Output the (x, y) coordinate of the center of the cell containing the given text.  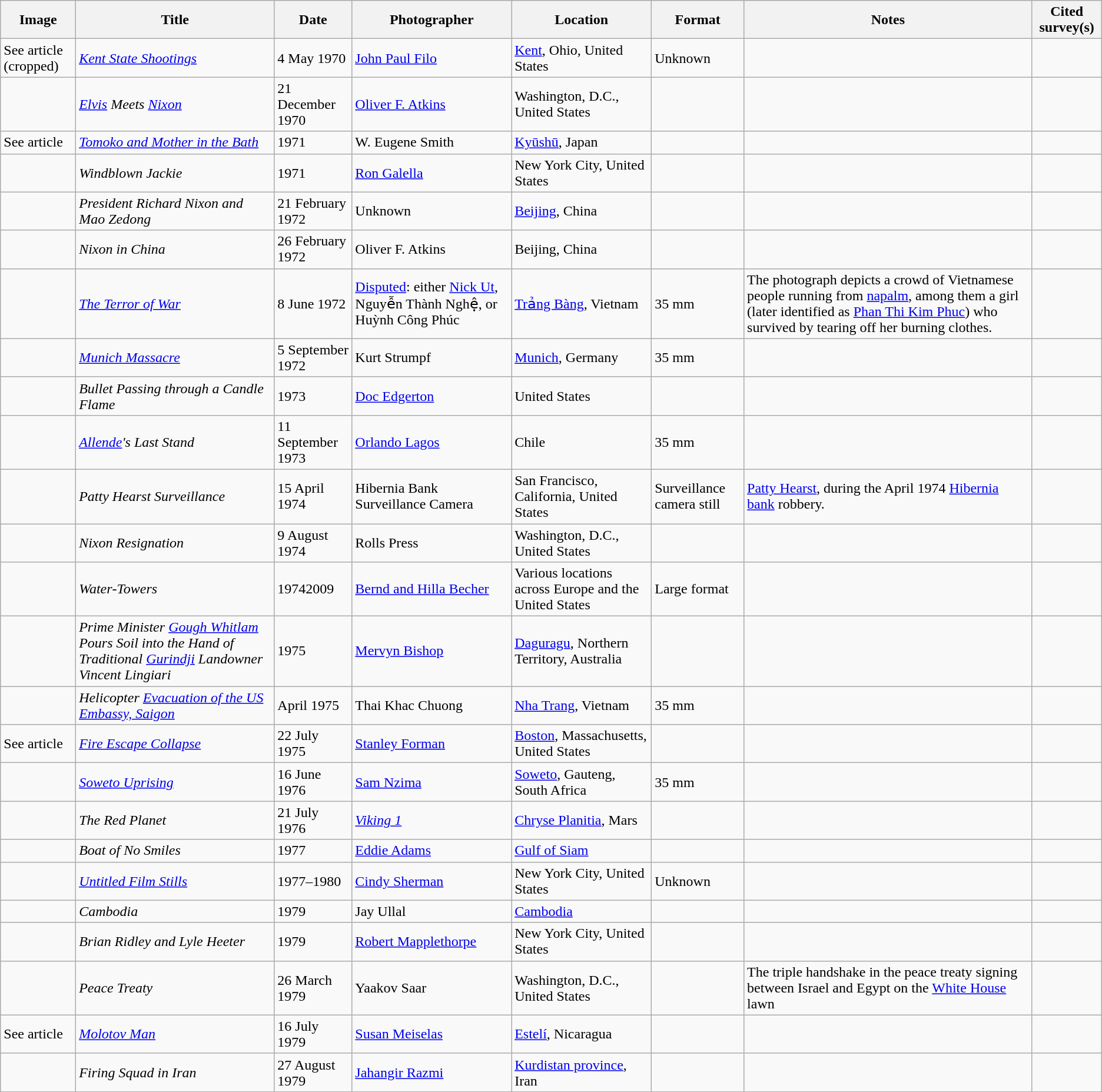
Photographer (432, 20)
Doc Edgerton (432, 396)
Mervyn Bishop (432, 651)
Eddie Adams (432, 851)
15 April 1974 (313, 496)
John Paul Filo (432, 58)
The triple handshake in the peace treaty signing between Israel and Egypt on the White House lawn (888, 988)
Soweto, Gauteng, South Africa (582, 782)
President Richard Nixon and Mao Zedong (175, 211)
4 May 1970 (313, 58)
Title (175, 20)
Munich, Germany (582, 358)
1977 (313, 851)
16 July 1979 (313, 1034)
Gulf of Siam (582, 851)
United States (582, 396)
Bernd and Hilla Becher (432, 589)
Munich Massacre (175, 358)
Yaakov Saar (432, 988)
Brian Ridley and Lyle Heeter (175, 942)
Kyūshū, Japan (582, 142)
Estelí, Nicaragua (582, 1034)
Robert Mapplethorpe (432, 942)
Various locations across Europe and the United States (582, 589)
21 December 1970 (313, 104)
Rolls Press (432, 543)
Firing Squad in Iran (175, 1073)
21 February 1972 (313, 211)
Stanley Forman (432, 744)
Location (582, 20)
Chile (582, 442)
Kent State Shootings (175, 58)
8 June 1972 (313, 304)
Image (38, 20)
21 July 1976 (313, 821)
Kurt Strumpf (432, 358)
The Terror of War (175, 304)
Patty Hearst Surveillance (175, 496)
Thai Khac Chuong (432, 705)
Chryse Planitia, Mars (582, 821)
Kurdistan province, Iran (582, 1073)
16 June 1976 (313, 782)
Windblown Jackie (175, 173)
Jahangir Razmi (432, 1073)
Viking 1 (432, 821)
San Francisco, California, United States (582, 496)
Elvis Meets Nixon (175, 104)
The Red Planet (175, 821)
Molotov Man (175, 1034)
Boston, Massachusetts, United States (582, 744)
Notes (888, 20)
Tomoko and Mother in the Bath (175, 142)
Cindy Sherman (432, 881)
Soweto Uprising (175, 782)
Jay Ullal (432, 911)
April 1975 (313, 705)
Orlando Lagos (432, 442)
Date (313, 20)
1973 (313, 396)
Nha Trang, Vietnam (582, 705)
Water‐Towers (175, 589)
W. Eugene Smith (432, 142)
Sam Nzima (432, 782)
Hibernia Bank Surveillance Camera (432, 496)
Disputed: either Nick Ut, Nguyễn Thành Nghệ, or Huỳnh Công Phúc (432, 304)
Helicopter Evacuation of the US Embassy, Saigon (175, 705)
Patty Hearst, during the April 1974 Hibernia bank robbery. (888, 496)
Peace Treaty (175, 988)
19742009 (313, 589)
11 September 1973 (313, 442)
Nixon in China (175, 250)
Bullet Passing through a Candle Flame (175, 396)
27 August 1979 (313, 1073)
26 March 1979 (313, 988)
Format (698, 20)
Ron Galella (432, 173)
Large format (698, 589)
5 September 1972 (313, 358)
26 February 1972 (313, 250)
Nixon Resignation (175, 543)
Surveillance camera still (698, 496)
Susan Meiselas (432, 1034)
1975 (313, 651)
Fire Escape Collapse (175, 744)
22 July 1975 (313, 744)
Daguragu, Northern Territory, Australia (582, 651)
1977–1980 (313, 881)
Prime Minister Gough Whitlam Pours Soil into the Hand of Traditional Gurindji Landowner Vincent Lingiari (175, 651)
Kent, Ohio, United States (582, 58)
Trảng Bàng, Vietnam (582, 304)
9 August 1974 (313, 543)
Boat of No Smiles (175, 851)
Cited survey(s) (1067, 20)
See article (cropped) (38, 58)
Allende's Last Stand (175, 442)
Untitled Film Stills (175, 881)
